From the cell containing the given text, extract its center point as [x, y] coordinate. 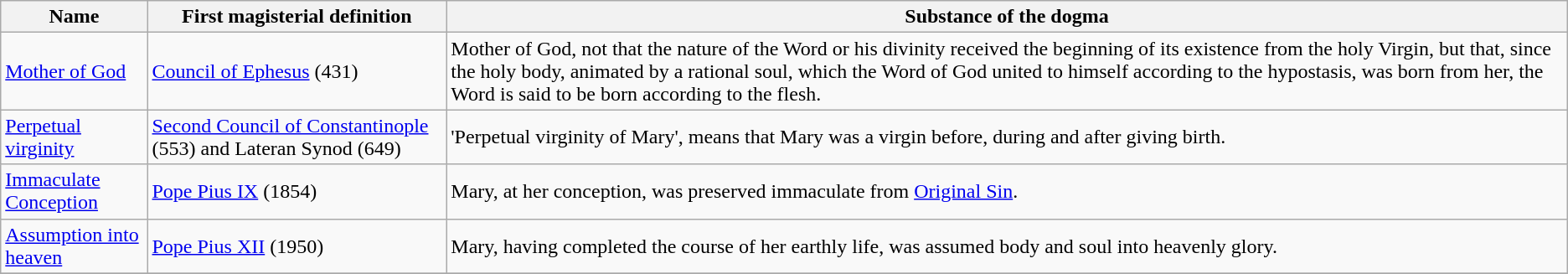
'Perpetual virginity of Mary', means that Mary was a virgin before, during and after giving birth. [1007, 137]
Pope Pius IX (1854) [297, 191]
Pope Pius XII (1950) [297, 246]
Substance of the dogma [1007, 17]
Name [74, 17]
Mother of God [74, 71]
Mary, having completed the course of her earthly life, was assumed body and soul into heavenly glory. [1007, 246]
Perpetual virginity [74, 137]
Assumption into heaven [74, 246]
Second Council of Constantinople (553) and Lateran Synod (649) [297, 137]
Mary, at her conception, was preserved immaculate from Original Sin. [1007, 191]
Council of Ephesus (431) [297, 71]
First magisterial definition [297, 17]
Immaculate Conception [74, 191]
